Extract the (x, y) coordinate from the center of the cell holding the provided text.  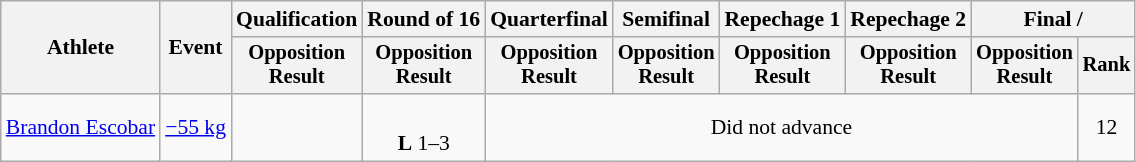
Repechage 2 (908, 19)
Rank (1107, 66)
Final / (1053, 19)
Did not advance (781, 128)
L 1–3 (424, 128)
Event (196, 48)
Round of 16 (424, 19)
Quarterfinal (549, 19)
12 (1107, 128)
Semifinal (666, 19)
Brandon Escobar (80, 128)
Qualification (296, 19)
Athlete (80, 48)
Repechage 1 (782, 19)
−55 kg (196, 128)
